From the cell containing the given text, extract its center point as (x, y) coordinate. 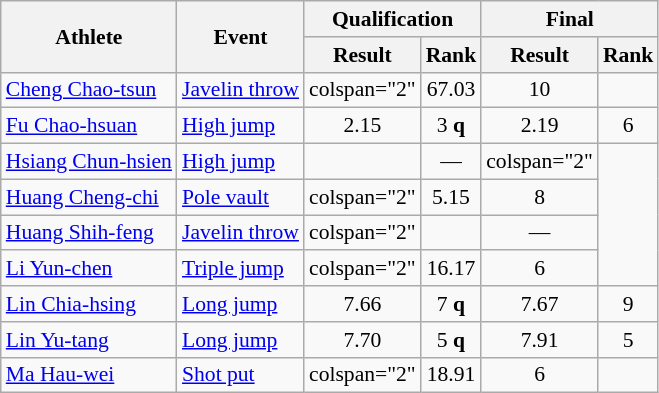
Hsiang Chun-hsien (89, 162)
Triple jump (240, 269)
Lin Chia-hsing (89, 304)
Cheng Chao-tsun (89, 90)
Event (240, 36)
Final (570, 19)
7.91 (540, 340)
7 q (452, 304)
5 (628, 340)
Athlete (89, 36)
Pole vault (240, 197)
5 q (452, 340)
Qualification (392, 19)
Huang Shih-feng (89, 233)
Li Yun-chen (89, 269)
67.03 (452, 90)
2.19 (540, 126)
2.15 (362, 126)
16.17 (452, 269)
7.66 (362, 304)
7.70 (362, 340)
Lin Yu-tang (89, 340)
Shot put (240, 375)
10 (540, 90)
Ma Hau-wei (89, 375)
Fu Chao-hsuan (89, 126)
7.67 (540, 304)
9 (628, 304)
5.15 (452, 197)
8 (540, 197)
3 q (452, 126)
Huang Cheng-chi (89, 197)
18.91 (452, 375)
